Return the [x, y] coordinate for the center point of the cell that contains the specified text.  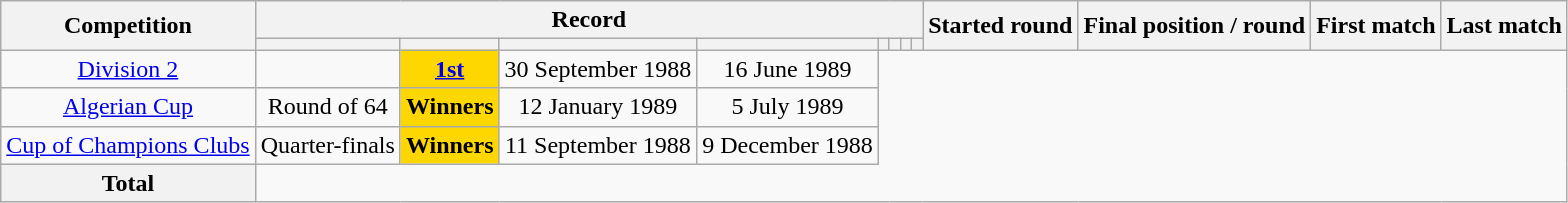
Division 2 [128, 69]
5 July 1989 [788, 107]
Round of 64 [328, 107]
Cup of Champions Clubs [128, 145]
Record [588, 20]
First match [1376, 26]
30 September 1988 [598, 69]
Algerian Cup [128, 107]
16 June 1989 [788, 69]
11 September 1988 [598, 145]
9 December 1988 [788, 145]
Quarter-finals [328, 145]
Competition [128, 26]
1st [450, 69]
Final position / round [1194, 26]
Total [128, 183]
12 January 1989 [598, 107]
Last match [1504, 26]
Started round [1000, 26]
